Capture the cell that displays the provided text and extract its [X, Y] central coordinate. 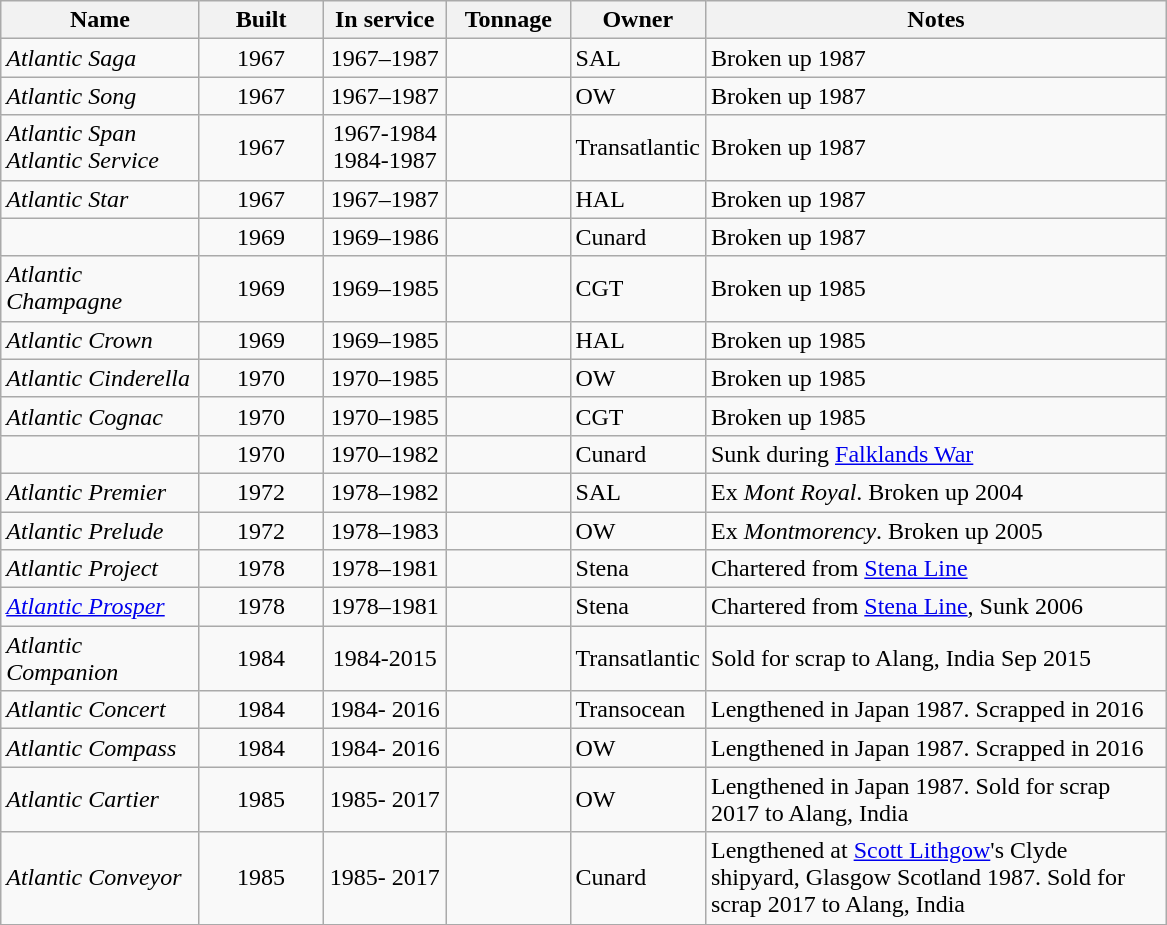
Atlantic Companion [100, 658]
1969–1986 [385, 237]
Notes [936, 20]
Atlantic SpanAtlantic Service [100, 148]
Atlantic Champagne [100, 288]
Chartered from Stena Line, Sunk 2006 [936, 607]
1978–1982 [385, 492]
Atlantic Saga [100, 58]
Ex Mont Royal. Broken up 2004 [936, 492]
Atlantic Premier [100, 492]
Transocean [638, 710]
Atlantic Crown [100, 340]
Atlantic Song [100, 96]
Atlantic Star [100, 199]
Atlantic Cinderella [100, 378]
Sold for scrap to Alang, India Sep 2015 [936, 658]
1970–1982 [385, 454]
Tonnage [508, 20]
Atlantic Cartier [100, 800]
Sunk during Falklands War [936, 454]
Lengthened in Japan 1987. Sold for scrap 2017 to Alang, India [936, 800]
Atlantic Conveyor [100, 878]
Owner [638, 20]
Built [261, 20]
Atlantic Concert [100, 710]
In service [385, 20]
1984-2015 [385, 658]
Atlantic Project [100, 569]
Atlantic Compass [100, 748]
Atlantic Cognac [100, 416]
1978–1983 [385, 531]
Atlantic Prelude [100, 531]
Name [100, 20]
Chartered from Stena Line [936, 569]
Atlantic Prosper [100, 607]
Ex Montmorency. Broken up 2005 [936, 531]
1967-19841984-1987 [385, 148]
Lengthened at Scott Lithgow's Clyde shipyard, Glasgow Scotland 1987. Sold for scrap 2017 to Alang, India [936, 878]
